Extract the [X, Y] coordinate from the center of the cell holding the provided text.  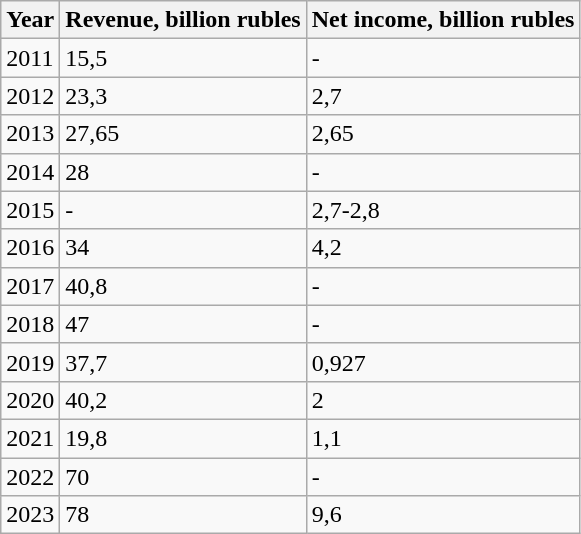
47 [183, 324]
2011 [30, 58]
2014 [30, 172]
27,65 [183, 134]
70 [183, 477]
28 [183, 172]
23,3 [183, 96]
2021 [30, 438]
2016 [30, 248]
2,7 [443, 96]
2012 [30, 96]
37,7 [183, 362]
2,7-2,8 [443, 210]
40,8 [183, 286]
40,2 [183, 400]
2023 [30, 515]
Year [30, 20]
Net income, billion rubles [443, 20]
2015 [30, 210]
34 [183, 248]
2013 [30, 134]
Revenue, billion rubles [183, 20]
2018 [30, 324]
4,2 [443, 248]
2,65 [443, 134]
15,5 [183, 58]
2 [443, 400]
1,1 [443, 438]
2022 [30, 477]
2019 [30, 362]
9,6 [443, 515]
78 [183, 515]
0,927 [443, 362]
19,8 [183, 438]
2020 [30, 400]
2017 [30, 286]
